Detect which cell encompasses the target text, then output its (x, y) center coordinate. 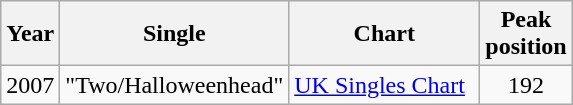
"Two/Halloweenhead" (174, 85)
2007 (30, 85)
Year (30, 34)
Single (174, 34)
Chart (384, 34)
Peakposition (526, 34)
192 (526, 85)
UK Singles Chart (384, 85)
